Capture the cell that displays the provided text and extract its (x, y) central coordinate. 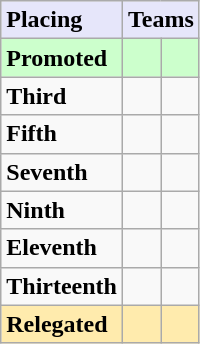
Fifth (62, 134)
Promoted (62, 58)
Relegated (62, 324)
Ninth (62, 210)
Thirteenth (62, 286)
Seventh (62, 172)
Third (62, 96)
Placing (62, 20)
Eleventh (62, 248)
Teams (160, 20)
